Output the [x, y] coordinate of the center of the cell containing the given text.  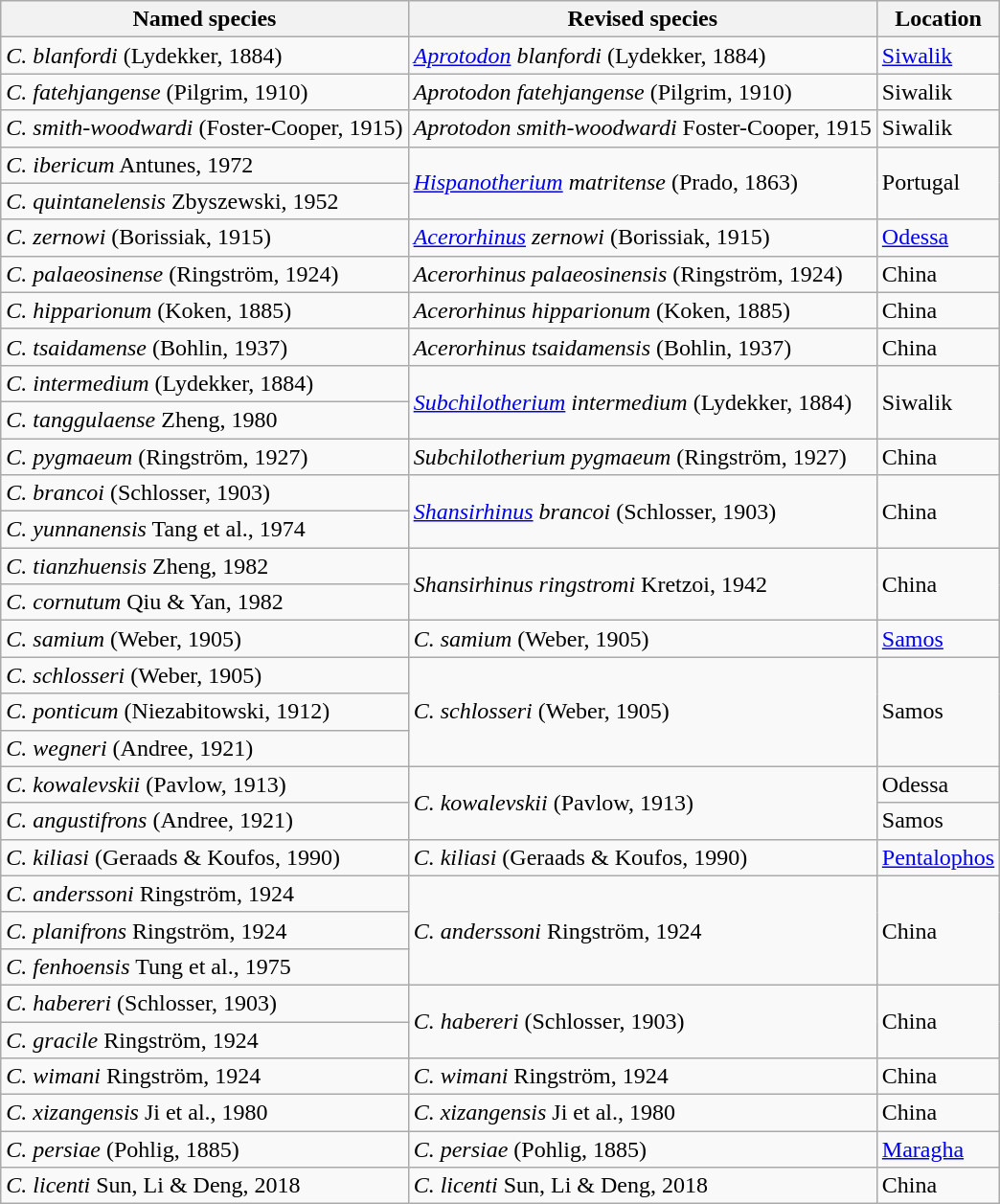
Subchilotherium intermedium (Lydekker, 1884) [642, 401]
Pentalophos [938, 857]
C. zernowi (Borissiak, 1915) [205, 238]
C. fatehjangense (Pilgrim, 1910) [205, 92]
C. wegneri (Andree, 1921) [205, 748]
C. tsaidamense (Bohlin, 1937) [205, 347]
C. tianzhuensis Zheng, 1982 [205, 566]
C. yunnanensis Tang et al., 1974 [205, 530]
Location [938, 19]
Portugal [938, 183]
Maragha [938, 1149]
C. blanfordi (Lydekker, 1884) [205, 56]
C. tanggulaense Zheng, 1980 [205, 420]
C. brancoi (Schlosser, 1903) [205, 493]
Shansirhinus brancoi (Schlosser, 1903) [642, 511]
Acerorhinus palaeosinensis (Ringström, 1924) [642, 274]
C. intermedium (Lydekker, 1884) [205, 383]
C. pygmaeum (Ringström, 1927) [205, 457]
C. fenhoensis Tung et al., 1975 [205, 966]
C. quintanelensis Zbyszewski, 1952 [205, 201]
C. gracile Ringström, 1924 [205, 1039]
Aprotodon blanfordi (Lydekker, 1884) [642, 56]
Revised species [642, 19]
Acerorhinus tsaidamensis (Bohlin, 1937) [642, 347]
C. smith-woodwardi (Foster-Cooper, 1915) [205, 128]
C. palaeosinense (Ringström, 1924) [205, 274]
C. ponticum (Niezabitowski, 1912) [205, 712]
Aprotodon smith-woodwardi Foster-Cooper, 1915 [642, 128]
Named species [205, 19]
Shansirhinus ringstromi Kretzoi, 1942 [642, 584]
Subchilotherium pygmaeum (Ringström, 1927) [642, 457]
Acerorhinus zernowi (Borissiak, 1915) [642, 238]
C. angustifrons (Andree, 1921) [205, 821]
C. cornutum Qiu & Yan, 1982 [205, 602]
C. hipparionum (Koken, 1885) [205, 310]
C. planifrons Ringström, 1924 [205, 930]
Aprotodon fatehjangense (Pilgrim, 1910) [642, 92]
Acerorhinus hipparionum (Koken, 1885) [642, 310]
C. ibericum Antunes, 1972 [205, 165]
Hispanotherium matritense (Prado, 1863) [642, 183]
